Output the [X, Y] coordinate of the center of the cell containing the given text.  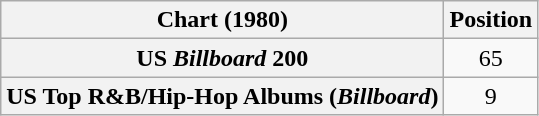
Position [491, 20]
US Billboard 200 [222, 58]
65 [491, 58]
Chart (1980) [222, 20]
9 [491, 96]
US Top R&B/Hip-Hop Albums (Billboard) [222, 96]
